Detect which cell encompasses the target text, then output its (X, Y) center coordinate. 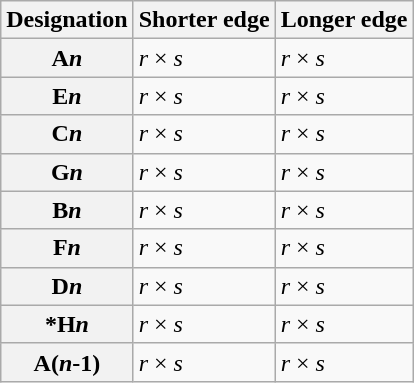
Fn (67, 248)
En (67, 96)
Longer edge (344, 20)
Shorter edge (204, 20)
Bn (67, 210)
Dn (67, 286)
*Hn (67, 324)
Designation (67, 20)
A(n-1) (67, 362)
Gn (67, 172)
Cn (67, 134)
An (67, 58)
